Pinpoint the cell where the given text exists, returning its (x, y) midpoint coordinate. 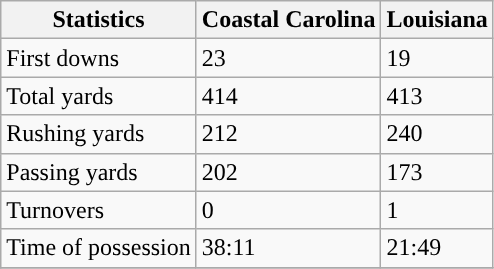
23 (288, 58)
202 (288, 172)
21:49 (437, 248)
414 (288, 96)
0 (288, 210)
Louisiana (437, 20)
240 (437, 134)
Statistics (99, 20)
413 (437, 96)
First downs (99, 58)
19 (437, 58)
Time of possession (99, 248)
173 (437, 172)
Rushing yards (99, 134)
38:11 (288, 248)
Turnovers (99, 210)
Passing yards (99, 172)
Total yards (99, 96)
Coastal Carolina (288, 20)
212 (288, 134)
1 (437, 210)
